From the cell containing the given text, extract its center point as (x, y) coordinate. 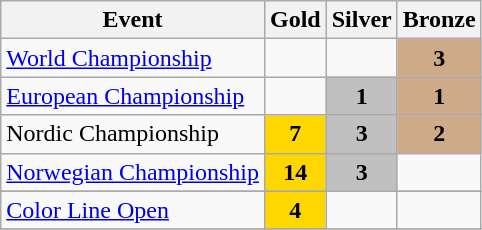
2 (439, 134)
Bronze (439, 20)
Event (133, 20)
7 (295, 134)
Gold (295, 20)
Color Line Open (133, 210)
European Championship (133, 96)
Norwegian Championship (133, 172)
4 (295, 210)
14 (295, 172)
World Championship (133, 58)
Nordic Championship (133, 134)
Silver (362, 20)
